Return the (x, y) coordinate for the center point of the cell that contains the specified text.  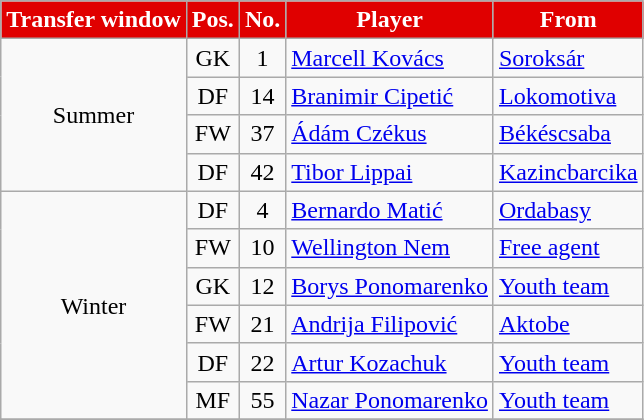
Békéscsaba (568, 134)
Andrija Filipović (390, 324)
Player (390, 20)
Marcell Kovács (390, 58)
Kazincbarcika (568, 172)
MF (212, 400)
22 (262, 362)
Pos. (212, 20)
Ordabasy (568, 210)
Free agent (568, 248)
14 (262, 96)
10 (262, 248)
4 (262, 210)
Ádám Czékus (390, 134)
Bernardo Matić (390, 210)
Lokomotiva (568, 96)
Summer (94, 115)
From (568, 20)
Transfer window (94, 20)
42 (262, 172)
Winter (94, 305)
Borys Ponomarenko (390, 286)
Aktobe (568, 324)
No. (262, 20)
Branimir Cipetić (390, 96)
Nazar Ponomarenko (390, 400)
Tibor Lippai (390, 172)
1 (262, 58)
55 (262, 400)
Wellington Nem (390, 248)
Artur Kozachuk (390, 362)
21 (262, 324)
37 (262, 134)
Soroksár (568, 58)
12 (262, 286)
